Identify which cell holds the provided text, then report its [X, Y] central coordinate. 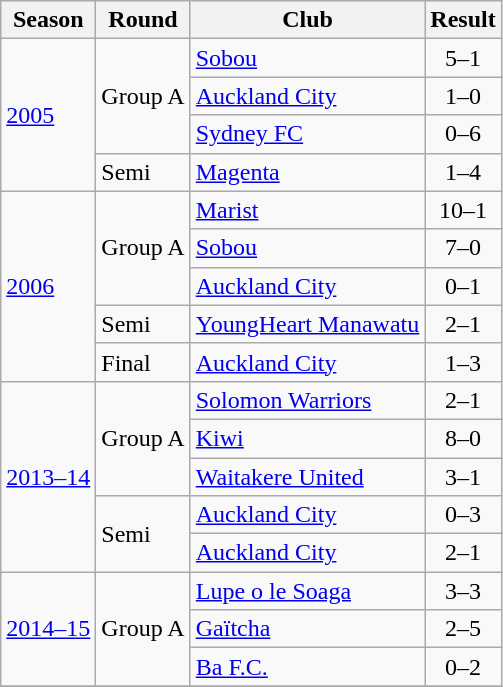
Result [463, 20]
10–1 [463, 210]
Waitakere United [308, 477]
Kiwi [308, 438]
Marist [308, 210]
0–3 [463, 515]
2014–15 [48, 629]
2013–14 [48, 476]
Ba F.C. [308, 667]
2005 [48, 115]
3–3 [463, 591]
0–6 [463, 134]
Season [48, 20]
2–5 [463, 629]
8–0 [463, 438]
Lupe o le Soaga [308, 591]
Round [143, 20]
0–1 [463, 286]
Magenta [308, 172]
Gaïtcha [308, 629]
1–4 [463, 172]
5–1 [463, 58]
YoungHeart Manawatu [308, 324]
Final [143, 362]
2006 [48, 286]
0–2 [463, 667]
7–0 [463, 248]
1–3 [463, 362]
Solomon Warriors [308, 400]
Sydney FC [308, 134]
Club [308, 20]
1–0 [463, 96]
3–1 [463, 477]
